For the text-containing cell, return its midpoint in [x, y] coordinate format. 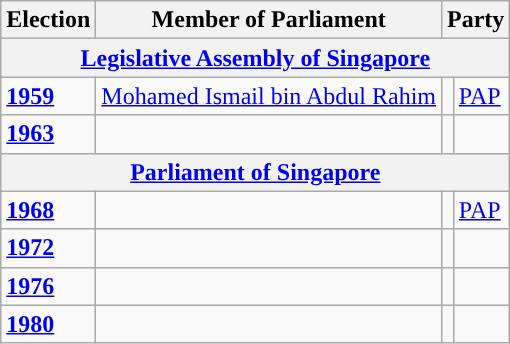
1972 [48, 248]
1963 [48, 134]
1959 [48, 96]
Member of Parliament [269, 20]
Parliament of Singapore [256, 172]
Party [476, 20]
Election [48, 20]
1980 [48, 324]
Mohamed Ismail bin Abdul Rahim [269, 96]
Legislative Assembly of Singapore [256, 58]
1968 [48, 210]
1976 [48, 286]
